Find where the given text appears and provide that cell's center as (x, y) coordinate. 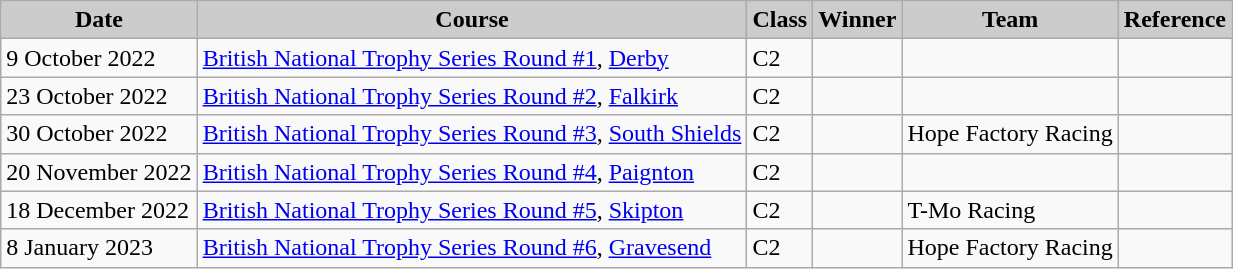
30 October 2022 (99, 134)
Class (780, 20)
British National Trophy Series Round #5, Skipton (472, 210)
British National Trophy Series Round #4, Paignton (472, 172)
8 January 2023 (99, 248)
Course (472, 20)
Winner (858, 20)
23 October 2022 (99, 96)
Reference (1174, 20)
British National Trophy Series Round #2, Falkirk (472, 96)
British National Trophy Series Round #1, Derby (472, 58)
Date (99, 20)
Team (1010, 20)
T-Mo Racing (1010, 210)
18 December 2022 (99, 210)
British National Trophy Series Round #6, Gravesend (472, 248)
20 November 2022 (99, 172)
9 October 2022 (99, 58)
British National Trophy Series Round #3, South Shields (472, 134)
